Find where the given text appears and provide that cell's center as [x, y] coordinate. 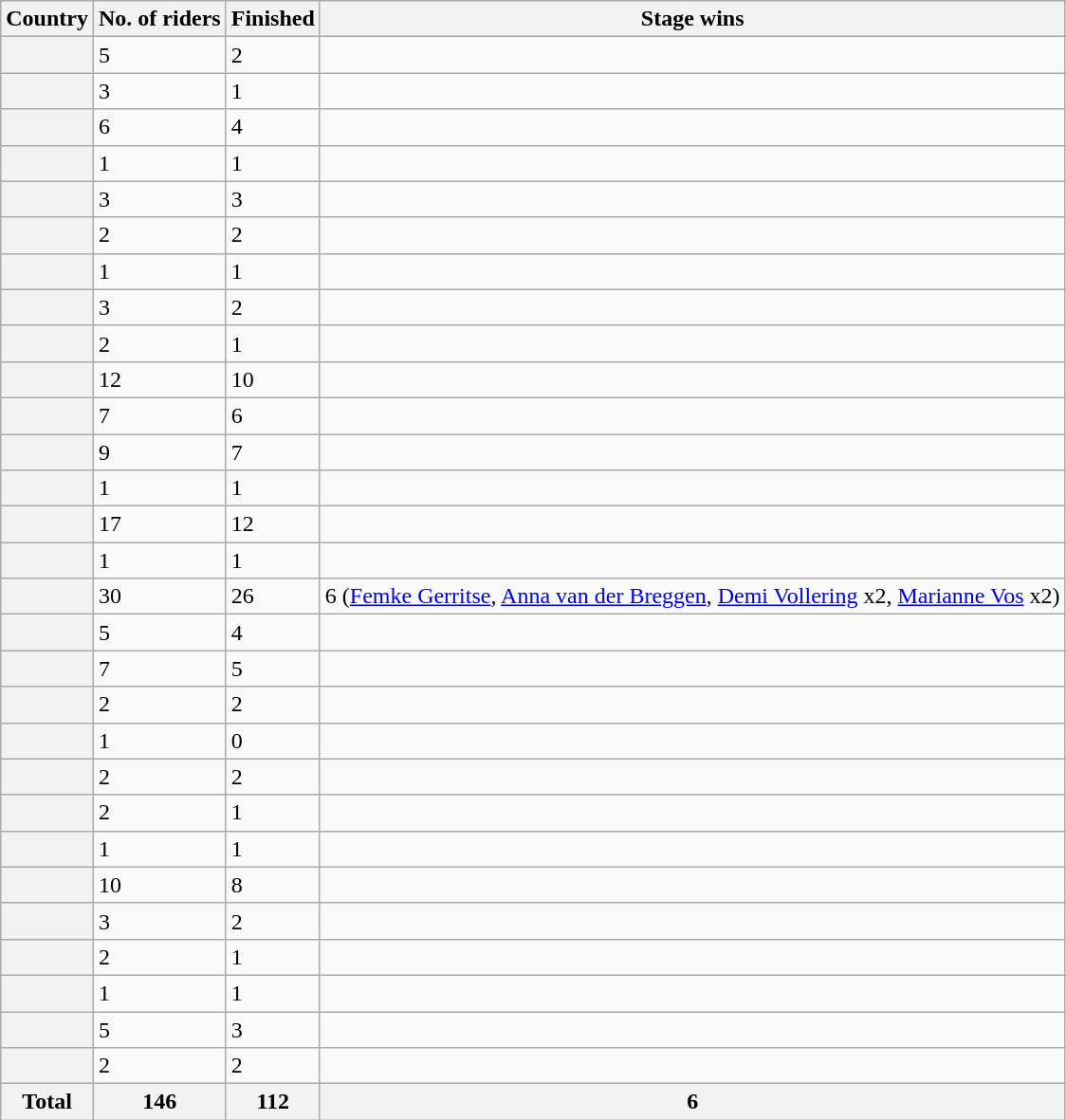
Country [47, 19]
Total [47, 1102]
Finished [273, 19]
0 [273, 741]
30 [159, 597]
8 [273, 885]
Stage wins [692, 19]
112 [273, 1102]
6 (Femke Gerritse, Anna van der Breggen, Demi Vollering x2, Marianne Vos x2) [692, 597]
No. of riders [159, 19]
17 [159, 524]
9 [159, 452]
146 [159, 1102]
26 [273, 597]
